Return [x, y] of the center of cell containing provided text 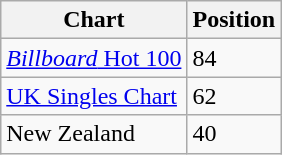
Billboard Hot 100 [94, 58]
New Zealand [94, 134]
40 [234, 134]
84 [234, 58]
Chart [94, 20]
62 [234, 96]
UK Singles Chart [94, 96]
Position [234, 20]
